Search for the cell housing the specified text and yield its (X, Y) center coordinate. 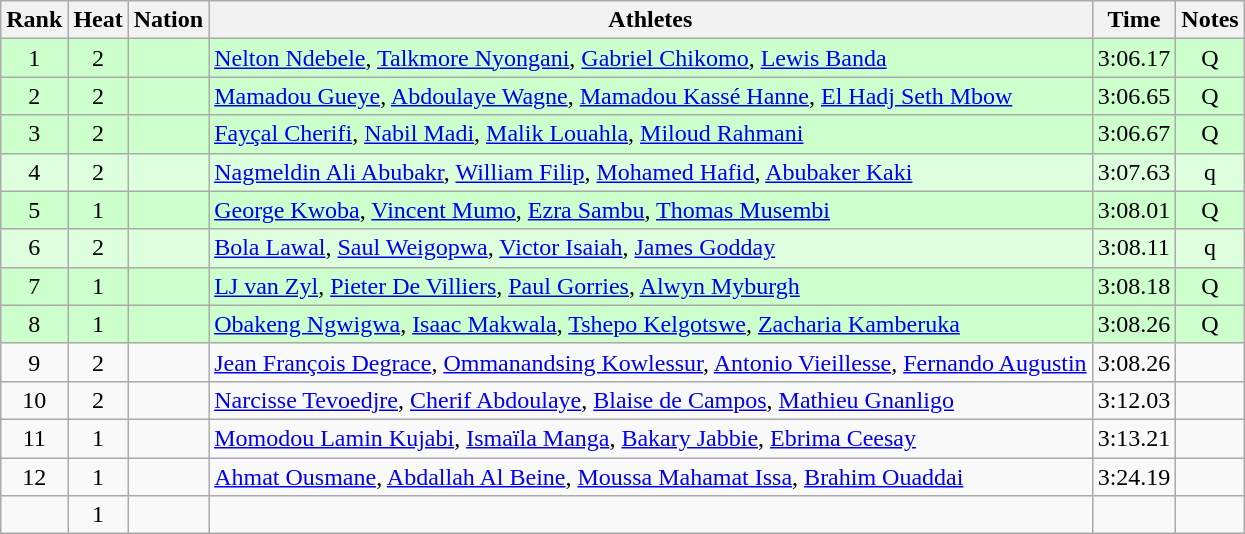
3:08.18 (1134, 286)
Nagmeldin Ali Abubakr, William Filip, Mohamed Hafid, Abubaker Kaki (650, 172)
Obakeng Ngwigwa, Isaac Makwala, Tshepo Kelgotswe, Zacharia Kamberuka (650, 324)
11 (34, 438)
10 (34, 400)
6 (34, 248)
Ahmat Ousmane, Abdallah Al Beine, Moussa Mahamat Issa, Brahim Ouaddai (650, 477)
3:08.01 (1134, 210)
Bola Lawal, Saul Weigopwa, Victor Isaiah, James Godday (650, 248)
Momodou Lamin Kujabi, Ismaïla Manga, Bakary Jabbie, Ebrima Ceesay (650, 438)
12 (34, 477)
Athletes (650, 20)
Mamadou Gueye, Abdoulaye Wagne, Mamadou Kassé Hanne, El Hadj Seth Mbow (650, 96)
8 (34, 324)
Jean François Degrace, Ommanandsing Kowlessur, Antonio Vieillesse, Fernando Augustin (650, 362)
3:06.67 (1134, 134)
Narcisse Tevoedjre, Cherif Abdoulaye, Blaise de Campos, Mathieu Gnanligo (650, 400)
Fayçal Cherifi, Nabil Madi, Malik Louahla, Miloud Rahmani (650, 134)
LJ van Zyl, Pieter De Villiers, Paul Gorries, Alwyn Myburgh (650, 286)
3:13.21 (1134, 438)
3:08.11 (1134, 248)
7 (34, 286)
3:24.19 (1134, 477)
Time (1134, 20)
3:06.17 (1134, 58)
Nelton Ndebele, Talkmore Nyongani, Gabriel Chikomo, Lewis Banda (650, 58)
5 (34, 210)
4 (34, 172)
9 (34, 362)
3:12.03 (1134, 400)
Heat (98, 20)
Notes (1210, 20)
3:07.63 (1134, 172)
3 (34, 134)
Nation (168, 20)
Rank (34, 20)
3:06.65 (1134, 96)
George Kwoba, Vincent Mumo, Ezra Sambu, Thomas Musembi (650, 210)
